Detect which cell encompasses the target text, then output its [x, y] center coordinate. 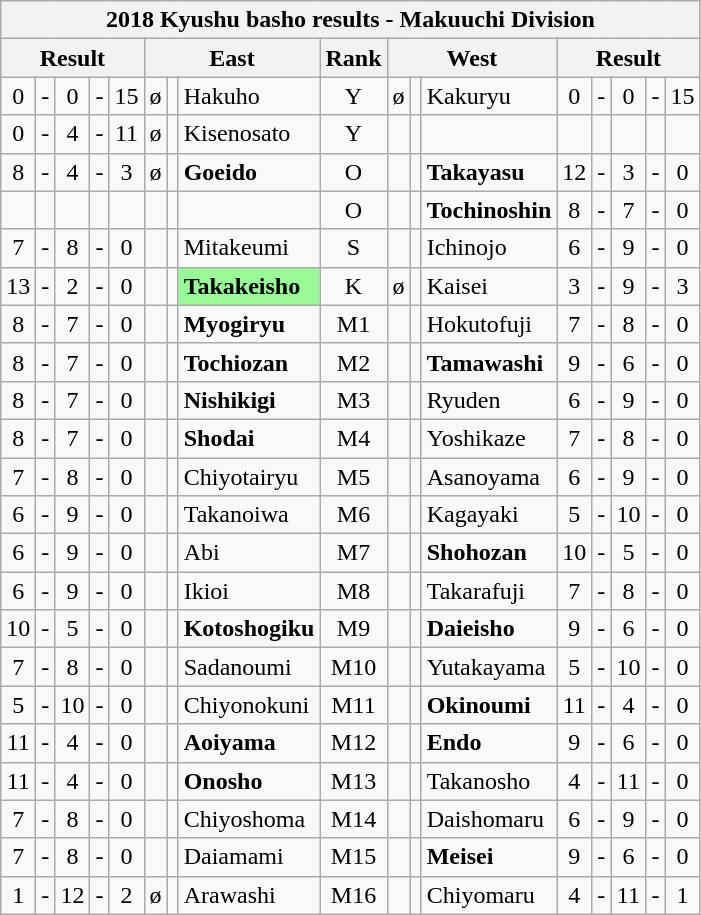
2018 Kyushu basho results - Makuuchi Division [350, 20]
M6 [354, 515]
Kotoshogiku [249, 629]
13 [18, 286]
Sadanoumi [249, 667]
M13 [354, 781]
M4 [354, 438]
M5 [354, 477]
Yoshikaze [489, 438]
M15 [354, 857]
Chiyoshoma [249, 819]
M1 [354, 324]
M2 [354, 362]
Endo [489, 743]
Tochinoshin [489, 210]
Daieisho [489, 629]
Shodai [249, 438]
Ichinojo [489, 248]
Shohozan [489, 553]
Takarafuji [489, 591]
Tamawashi [489, 362]
Mitakeumi [249, 248]
Kagayaki [489, 515]
West [472, 58]
M12 [354, 743]
S [354, 248]
Meisei [489, 857]
M8 [354, 591]
K [354, 286]
Onosho [249, 781]
M3 [354, 400]
M16 [354, 895]
Myogiryu [249, 324]
Hokutofuji [489, 324]
M7 [354, 553]
Rank [354, 58]
Daiamami [249, 857]
Aoiyama [249, 743]
Asanoyama [489, 477]
Hakuho [249, 96]
M14 [354, 819]
Chiyomaru [489, 895]
Takayasu [489, 172]
Okinoumi [489, 705]
Chiyonokuni [249, 705]
Nishikigi [249, 400]
Kakuryu [489, 96]
Ikioi [249, 591]
Takanosho [489, 781]
Abi [249, 553]
Kaisei [489, 286]
Tochiozan [249, 362]
Takanoiwa [249, 515]
Ryuden [489, 400]
Daishomaru [489, 819]
Goeido [249, 172]
M9 [354, 629]
M10 [354, 667]
M11 [354, 705]
East [232, 58]
Yutakayama [489, 667]
Takakeisho [249, 286]
Arawashi [249, 895]
Kisenosato [249, 134]
Chiyotairyu [249, 477]
